Extract the (X, Y) coordinate from the center of the cell holding the provided text.  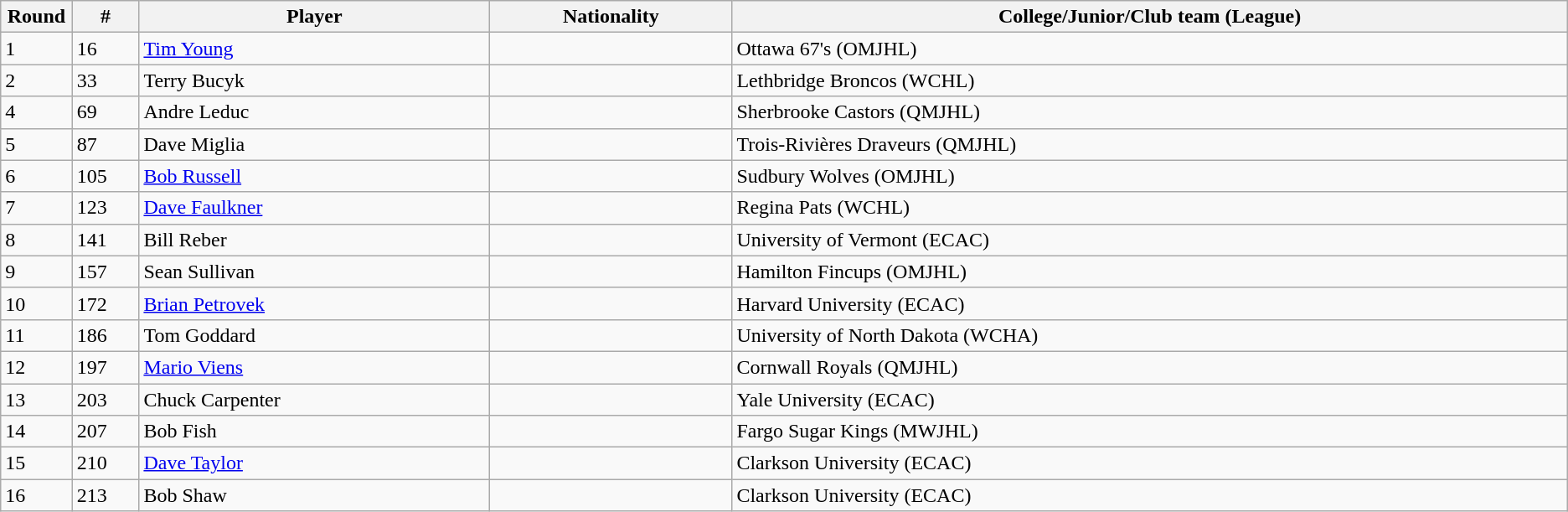
105 (106, 176)
Andre Leduc (315, 112)
Dave Faulkner (315, 208)
210 (106, 463)
33 (106, 80)
Harvard University (ECAC) (1149, 303)
Sherbrooke Castors (QMJHL) (1149, 112)
213 (106, 495)
141 (106, 240)
1 (37, 49)
Sean Sullivan (315, 272)
University of Vermont (ECAC) (1149, 240)
Lethbridge Broncos (WCHL) (1149, 80)
7 (37, 208)
123 (106, 208)
11 (37, 335)
Mario Viens (315, 367)
Regina Pats (WCHL) (1149, 208)
15 (37, 463)
Round (37, 17)
6 (37, 176)
9 (37, 272)
Bob Russell (315, 176)
Hamilton Fincups (OMJHL) (1149, 272)
Dave Taylor (315, 463)
Dave Miglia (315, 144)
University of North Dakota (WCHA) (1149, 335)
Bob Fish (315, 432)
5 (37, 144)
10 (37, 303)
Bill Reber (315, 240)
87 (106, 144)
4 (37, 112)
197 (106, 367)
8 (37, 240)
Brian Petrovek (315, 303)
Fargo Sugar Kings (MWJHL) (1149, 432)
Yale University (ECAC) (1149, 400)
14 (37, 432)
Nationality (611, 17)
Tim Young (315, 49)
13 (37, 400)
Player (315, 17)
2 (37, 80)
172 (106, 303)
Tom Goddard (315, 335)
# (106, 17)
12 (37, 367)
Trois-Rivières Draveurs (QMJHL) (1149, 144)
157 (106, 272)
Terry Bucyk (315, 80)
207 (106, 432)
203 (106, 400)
Cornwall Royals (QMJHL) (1149, 367)
Chuck Carpenter (315, 400)
College/Junior/Club team (League) (1149, 17)
186 (106, 335)
69 (106, 112)
Sudbury Wolves (OMJHL) (1149, 176)
Ottawa 67's (OMJHL) (1149, 49)
Bob Shaw (315, 495)
